Capture the cell that displays the provided text and extract its [x, y] central coordinate. 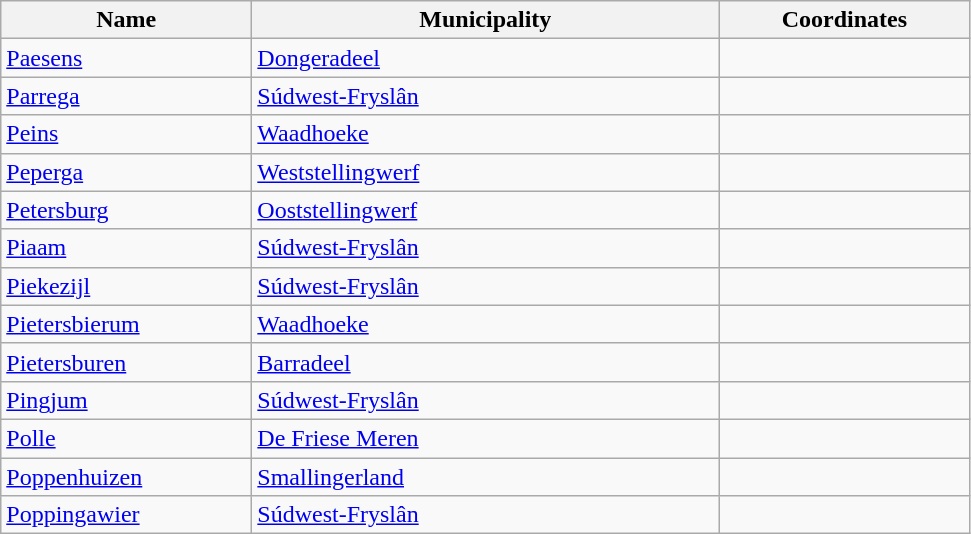
Dongeradeel [486, 58]
Smallingerland [486, 477]
Peperga [126, 172]
Name [126, 20]
Piaam [126, 248]
Peins [126, 134]
Piekezijl [126, 286]
Barradeel [486, 362]
Parrega [126, 96]
Municipality [486, 20]
Pietersburen [126, 362]
Ooststellingwerf [486, 210]
Weststellingwerf [486, 172]
Pingjum [126, 400]
Poppingawier [126, 515]
Poppenhuizen [126, 477]
Petersburg [126, 210]
Coordinates [844, 20]
Pietersbierum [126, 324]
Paesens [126, 58]
Polle [126, 438]
De Friese Meren [486, 438]
